Scan for the cell matching the given text and deliver its (X, Y) coordinate at center. 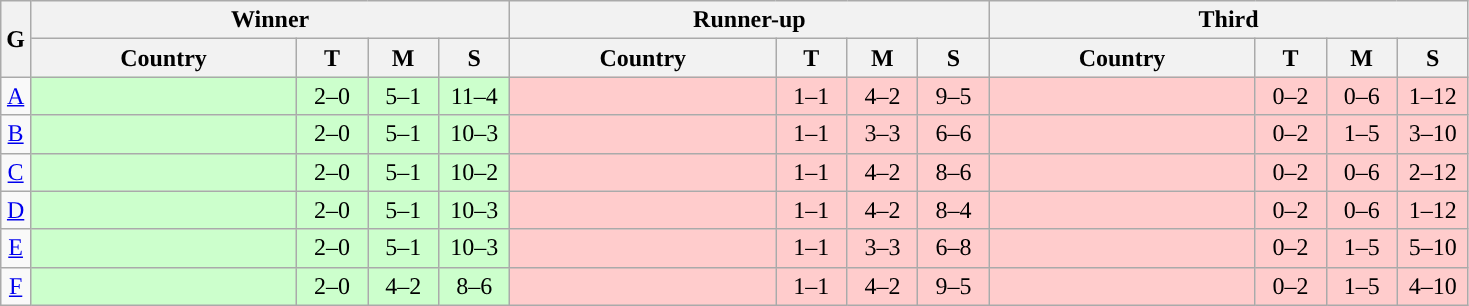
Runner-up (750, 20)
G (16, 39)
Winner (270, 20)
6–6 (954, 134)
4–10 (1432, 286)
A (16, 96)
5–10 (1432, 248)
6–8 (954, 248)
8–4 (954, 210)
C (16, 172)
B (16, 134)
Third (1228, 20)
D (16, 210)
11–4 (474, 96)
2–12 (1432, 172)
3–10 (1432, 134)
F (16, 286)
10–2 (474, 172)
E (16, 248)
